Extract the [x, y] coordinate from the center of the cell holding the provided text.  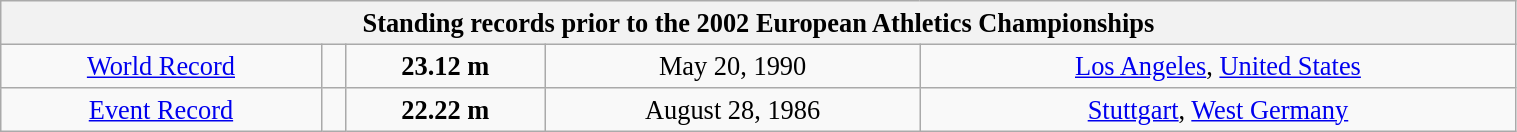
23.12 m [445, 66]
World Record [161, 66]
22.22 m [445, 109]
Los Angeles, United States [1218, 66]
Stuttgart, West Germany [1218, 109]
Event Record [161, 109]
August 28, 1986 [732, 109]
May 20, 1990 [732, 66]
Standing records prior to the 2002 European Athletics Championships [758, 22]
